Return the (X, Y) coordinate for the center point of the cell that contains the specified text.  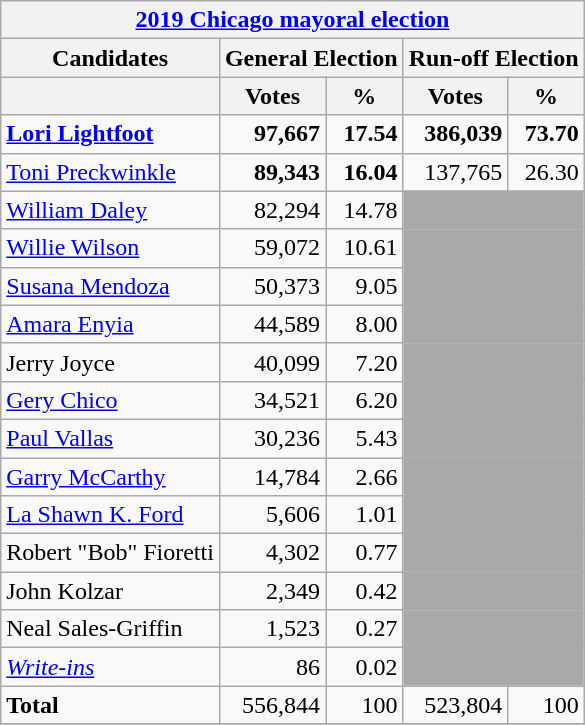
0.77 (365, 553)
10.61 (365, 248)
John Kolzar (110, 591)
34,521 (272, 400)
17.54 (365, 134)
50,373 (272, 286)
Total (110, 705)
44,589 (272, 324)
1.01 (365, 515)
La Shawn K. Ford (110, 515)
Lori Lightfoot (110, 134)
Robert "Bob" Fioretti (110, 553)
26.30 (546, 172)
5.43 (365, 438)
Paul Vallas (110, 438)
4,302 (272, 553)
523,804 (456, 705)
59,072 (272, 248)
Willie Wilson (110, 248)
73.70 (546, 134)
0.02 (365, 667)
386,039 (456, 134)
0.27 (365, 629)
40,099 (272, 362)
2,349 (272, 591)
Amara Enyia (110, 324)
89,343 (272, 172)
William Daley (110, 210)
General Election (311, 58)
Jerry Joyce (110, 362)
Neal Sales-Griffin (110, 629)
7.20 (365, 362)
8.00 (365, 324)
Toni Preckwinkle (110, 172)
5,606 (272, 515)
2.66 (365, 477)
1,523 (272, 629)
14.78 (365, 210)
82,294 (272, 210)
Susana Mendoza (110, 286)
86 (272, 667)
Garry McCarthy (110, 477)
Gery Chico (110, 400)
6.20 (365, 400)
16.04 (365, 172)
30,236 (272, 438)
137,765 (456, 172)
9.05 (365, 286)
Write-ins (110, 667)
Run-off Election (494, 58)
2019 Chicago mayoral election (292, 20)
14,784 (272, 477)
97,667 (272, 134)
Candidates (110, 58)
556,844 (272, 705)
0.42 (365, 591)
